Scan for the cell matching the given text and deliver its [x, y] coordinate at center. 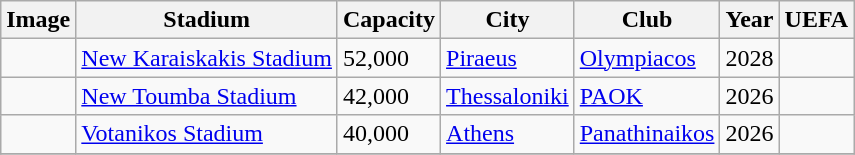
Club [647, 20]
Stadium [207, 20]
Capacity [388, 20]
New Toumba Stadium [207, 96]
40,000 [388, 134]
Image [38, 20]
Thessaloniki [508, 96]
Athens [508, 134]
City [508, 20]
Olympiacos [647, 58]
UEFA [816, 20]
Panathinaikos [647, 134]
New Karaiskakis Stadium [207, 58]
42,000 [388, 96]
2028 [750, 58]
Year [750, 20]
Votanikos Stadium [207, 134]
PAOK [647, 96]
52,000 [388, 58]
Piraeus [508, 58]
